Detect which cell encompasses the target text, then output its (x, y) center coordinate. 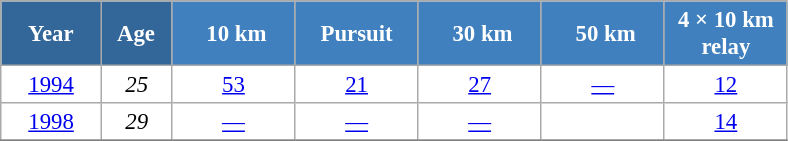
4 × 10 km relay (726, 34)
14 (726, 122)
53 (234, 85)
29 (136, 122)
Age (136, 34)
Pursuit (356, 34)
1994 (52, 85)
1998 (52, 122)
Year (52, 34)
10 km (234, 34)
27 (480, 85)
25 (136, 85)
50 km (602, 34)
21 (356, 85)
12 (726, 85)
30 km (480, 34)
